Capture the cell that displays the provided text and extract its (x, y) central coordinate. 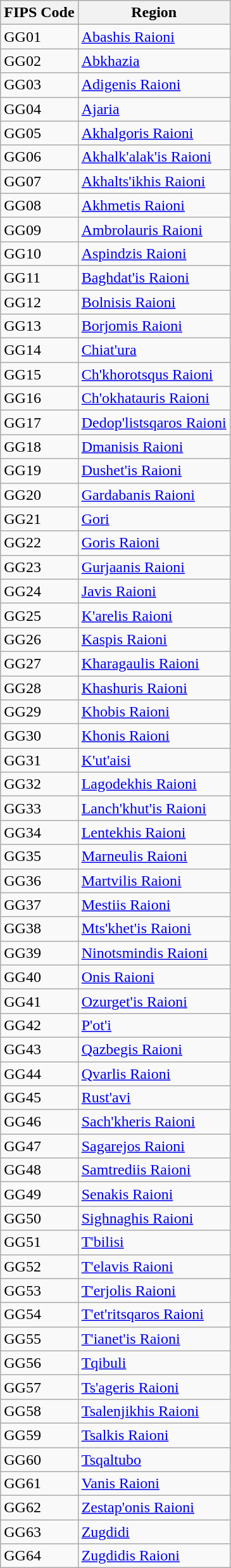
GG55 (39, 1339)
Goris Raioni (154, 543)
Zugdidi (154, 1532)
GG14 (39, 350)
GG12 (39, 302)
GG29 (39, 712)
Khashuris Raioni (154, 687)
GG15 (39, 374)
GG61 (39, 1484)
GG38 (39, 929)
GG46 (39, 1122)
GG63 (39, 1532)
GG50 (39, 1218)
Khobis Raioni (154, 712)
Martvilis Raioni (154, 881)
GG45 (39, 1098)
Gori (154, 519)
Rust'avi (154, 1098)
GG09 (39, 229)
GG43 (39, 1049)
Sach'kheris Raioni (154, 1122)
Ambrolauris Raioni (154, 229)
Abashis Raioni (154, 37)
GG13 (39, 326)
GG32 (39, 784)
Dedop'listsqaros Raioni (154, 423)
GG33 (39, 808)
Tsalenjikhis Raioni (154, 1411)
Zestap'onis Raioni (154, 1508)
GG18 (39, 447)
GG36 (39, 881)
Samtrediis Raioni (154, 1170)
T'bilisi (154, 1242)
GG47 (39, 1146)
Ozurget'is Raioni (154, 1001)
T'et'ritsqaros Raioni (154, 1315)
GG41 (39, 1001)
Ts'ageris Raioni (154, 1387)
Region (154, 13)
GG59 (39, 1435)
GG26 (39, 639)
FIPS Code (39, 13)
Ninotsmindis Raioni (154, 953)
Khonis Raioni (154, 736)
GG16 (39, 398)
Vanis Raioni (154, 1484)
GG37 (39, 905)
GG11 (39, 277)
GG24 (39, 591)
Ajaria (154, 109)
Akhmetis Raioni (154, 205)
GG40 (39, 977)
Senakis Raioni (154, 1194)
GG23 (39, 567)
GG64 (39, 1556)
Akhalgoris Raioni (154, 133)
Kaspis Raioni (154, 639)
GG62 (39, 1508)
Qazbegis Raioni (154, 1049)
GG34 (39, 832)
T'erjolis Raioni (154, 1291)
GG17 (39, 423)
GG08 (39, 205)
Aspindzis Raioni (154, 253)
T'elavis Raioni (154, 1266)
GG01 (39, 37)
Tqibuli (154, 1363)
GG54 (39, 1315)
Sagarejos Raioni (154, 1146)
GG58 (39, 1411)
GG28 (39, 687)
P'ot'i (154, 1025)
Dushet'is Raioni (154, 471)
Akhalts'ikhis Raioni (154, 181)
GG51 (39, 1242)
Ch'okhatauris Raioni (154, 398)
GG48 (39, 1170)
Dmanisis Raioni (154, 447)
Chiat'ura (154, 350)
Lanch'khut'is Raioni (154, 808)
K'arelis Raioni (154, 615)
GG49 (39, 1194)
GG07 (39, 181)
GG53 (39, 1291)
Mestiis Raioni (154, 905)
Gardabanis Raioni (154, 495)
Qvarlis Raioni (154, 1074)
Kharagaulis Raioni (154, 663)
Lagodekhis Raioni (154, 784)
Lentekhis Raioni (154, 832)
Akhalk'alak'is Raioni (154, 157)
Onis Raioni (154, 977)
Sighnaghis Raioni (154, 1218)
Abkhazia (154, 61)
GG04 (39, 109)
T'ianet'is Raioni (154, 1339)
GG06 (39, 157)
GG39 (39, 953)
GG22 (39, 543)
K'ut'aisi (154, 760)
GG19 (39, 471)
Bolnisis Raioni (154, 302)
Adigenis Raioni (154, 85)
Tsalkis Raioni (154, 1435)
GG20 (39, 495)
Zugdidis Raioni (154, 1556)
GG27 (39, 663)
Ch'khorotsqus Raioni (154, 374)
GG25 (39, 615)
GG56 (39, 1363)
GG35 (39, 857)
GG52 (39, 1266)
GG42 (39, 1025)
GG44 (39, 1074)
Marneulis Raioni (154, 857)
GG31 (39, 760)
Mts'khet'is Raioni (154, 929)
Javis Raioni (154, 591)
GG02 (39, 61)
GG57 (39, 1387)
Baghdat'is Raioni (154, 277)
Gurjaanis Raioni (154, 567)
Tsqaltubo (154, 1459)
GG03 (39, 85)
Borjomis Raioni (154, 326)
GG21 (39, 519)
GG60 (39, 1459)
GG30 (39, 736)
GG10 (39, 253)
GG05 (39, 133)
